Detect which cell encompasses the target text, then output its [x, y] center coordinate. 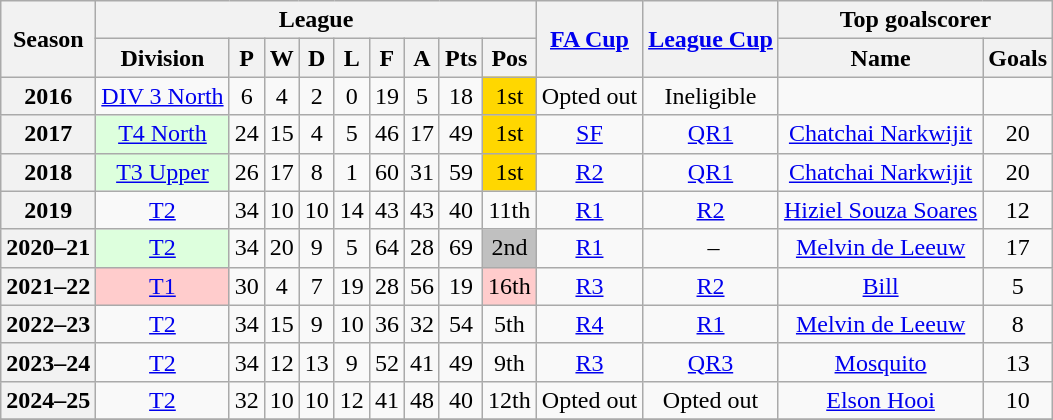
Pts [460, 58]
QR3 [711, 362]
Hiziel Souza Soares [880, 210]
Ineligible [711, 96]
36 [386, 324]
T4 North [162, 134]
Bill [880, 286]
2018 [48, 172]
– [711, 248]
2023–24 [48, 362]
64 [386, 248]
56 [422, 286]
2017 [48, 134]
16th [510, 286]
Division [162, 58]
6 [246, 96]
Top goalscorer [915, 20]
2024–25 [48, 400]
DIV 3 North [162, 96]
League [316, 20]
12th [510, 400]
Mosquito [880, 362]
60 [386, 172]
Elson Hooi [880, 400]
2021–22 [48, 286]
9th [510, 362]
T3 Upper [162, 172]
D [316, 58]
7 [316, 286]
FA Cup [589, 39]
30 [246, 286]
A [422, 58]
2nd [510, 248]
League Cup [711, 39]
18 [460, 96]
46 [386, 134]
52 [386, 362]
P [246, 58]
Season [48, 39]
26 [246, 172]
48 [422, 400]
SF [589, 134]
5th [510, 324]
F [386, 58]
2016 [48, 96]
W [282, 58]
11th [510, 210]
14 [352, 210]
Goals [1018, 58]
R4 [589, 324]
2022–23 [48, 324]
Name [880, 58]
1 [352, 172]
24 [246, 134]
2019 [48, 210]
31 [422, 172]
54 [460, 324]
Pos [510, 58]
2 [316, 96]
L [352, 58]
T1 [162, 286]
0 [352, 96]
2020–21 [48, 248]
69 [460, 248]
59 [460, 172]
